Extract the (x, y) coordinate from the center of the cell holding the provided text.  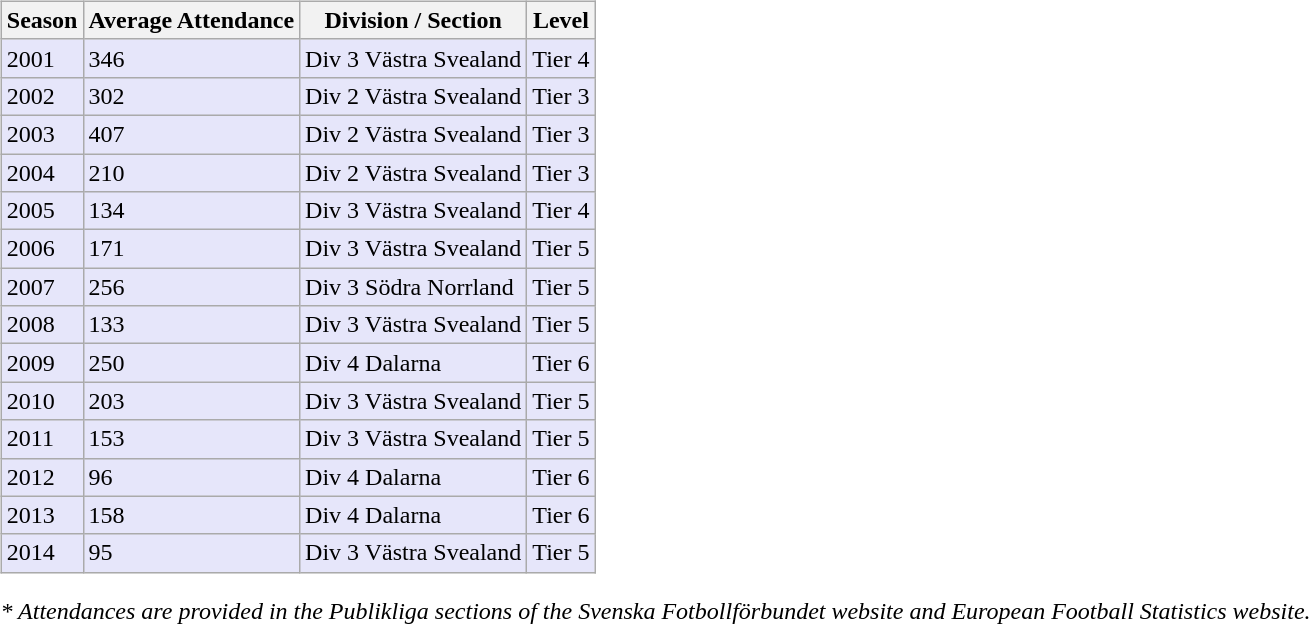
346 (192, 58)
2009 (42, 363)
Average Attendance (192, 20)
2012 (42, 477)
171 (192, 249)
203 (192, 401)
2008 (42, 325)
2014 (42, 553)
Level (561, 20)
302 (192, 96)
2013 (42, 515)
Div 3 Södra Norrland (414, 287)
Division / Section (414, 20)
2001 (42, 58)
153 (192, 439)
250 (192, 363)
2010 (42, 401)
256 (192, 287)
133 (192, 325)
407 (192, 134)
2006 (42, 249)
2007 (42, 287)
2011 (42, 439)
96 (192, 477)
2005 (42, 211)
210 (192, 173)
2003 (42, 134)
95 (192, 553)
Season (42, 20)
2004 (42, 173)
158 (192, 515)
2002 (42, 96)
134 (192, 211)
